Capture the cell that displays the provided text and extract its [x, y] central coordinate. 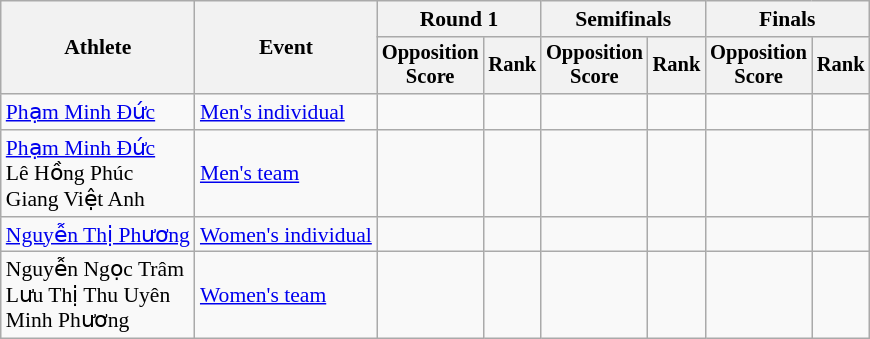
Women's individual [286, 235]
Phạm Minh Đức [98, 112]
Nguyễn Ngọc TrâmLưu Thị Thu UyênMinh Phương [98, 296]
Women's team [286, 296]
Finals [787, 19]
Round 1 [459, 19]
Men's team [286, 174]
Semifinals [623, 19]
Men's individual [286, 112]
Athlete [98, 48]
Nguyễn Thị Phương [98, 235]
Event [286, 48]
Phạm Minh ĐứcLê Hồng PhúcGiang Việt Anh [98, 174]
